Find where the given text appears and provide that cell's center as [x, y] coordinate. 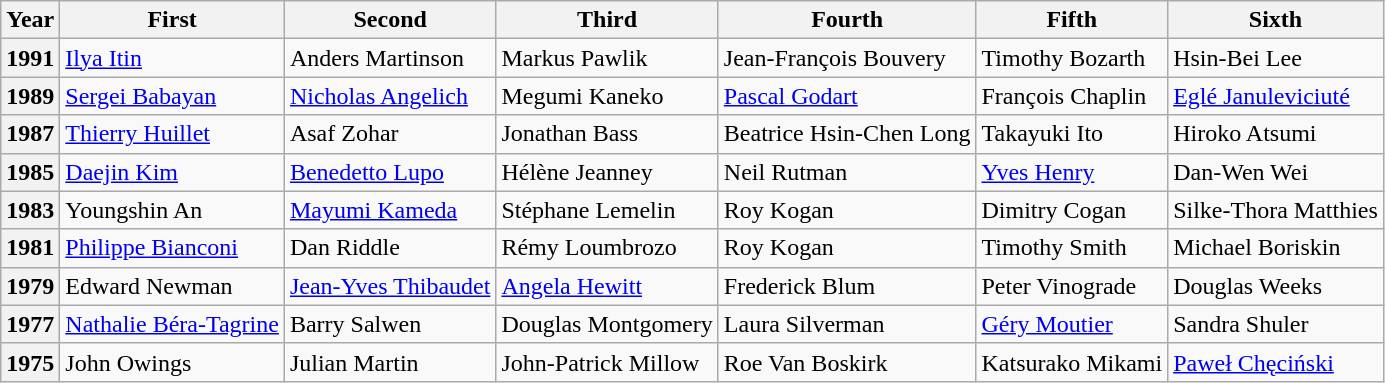
Géry Moutier [1072, 324]
Yves Henry [1072, 172]
Philippe Bianconi [172, 248]
Laura Silverman [847, 324]
Beatrice Hsin-Chen Long [847, 134]
Hélène Jeanney [607, 172]
Stéphane Lemelin [607, 210]
Jean-François Bouvery [847, 58]
Hiroko Atsumi [1276, 134]
Sixth [1276, 20]
Year [30, 20]
Benedetto Lupo [390, 172]
Nathalie Béra-Tagrine [172, 324]
Pascal Godart [847, 96]
Dan Riddle [390, 248]
1991 [30, 58]
Katsurako Mikami [1072, 362]
1979 [30, 286]
Second [390, 20]
Thierry Huillet [172, 134]
Youngshin An [172, 210]
Roe Van Boskirk [847, 362]
1989 [30, 96]
Douglas Montgomery [607, 324]
Dan-Wen Wei [1276, 172]
Silke-Thora Matthies [1276, 210]
François Chaplin [1072, 96]
John-Patrick Millow [607, 362]
Fifth [1072, 20]
Frederick Blum [847, 286]
Douglas Weeks [1276, 286]
1985 [30, 172]
Nicholas Angelich [390, 96]
1983 [30, 210]
Asaf Zohar [390, 134]
Barry Salwen [390, 324]
Timothy Bozarth [1072, 58]
Angela Hewitt [607, 286]
Sergei Babayan [172, 96]
Michael Boriskin [1276, 248]
First [172, 20]
Dimitry Cogan [1072, 210]
Peter Vinograde [1072, 286]
Jean-Yves Thibaudet [390, 286]
1975 [30, 362]
Rémy Loumbrozo [607, 248]
Ilya Itin [172, 58]
Timothy Smith [1072, 248]
Neil Rutman [847, 172]
Edward Newman [172, 286]
Eglé Januleviciuté [1276, 96]
Sandra Shuler [1276, 324]
Jonathan Bass [607, 134]
Hsin-Bei Lee [1276, 58]
Third [607, 20]
Megumi Kaneko [607, 96]
Markus Pawlik [607, 58]
Takayuki Ito [1072, 134]
Paweł Chęciński [1276, 362]
John Owings [172, 362]
Fourth [847, 20]
Julian Martin [390, 362]
1977 [30, 324]
1981 [30, 248]
Mayumi Kameda [390, 210]
Anders Martinson [390, 58]
1987 [30, 134]
Daejin Kim [172, 172]
